Identify which cell holds the provided text, then report its (X, Y) central coordinate. 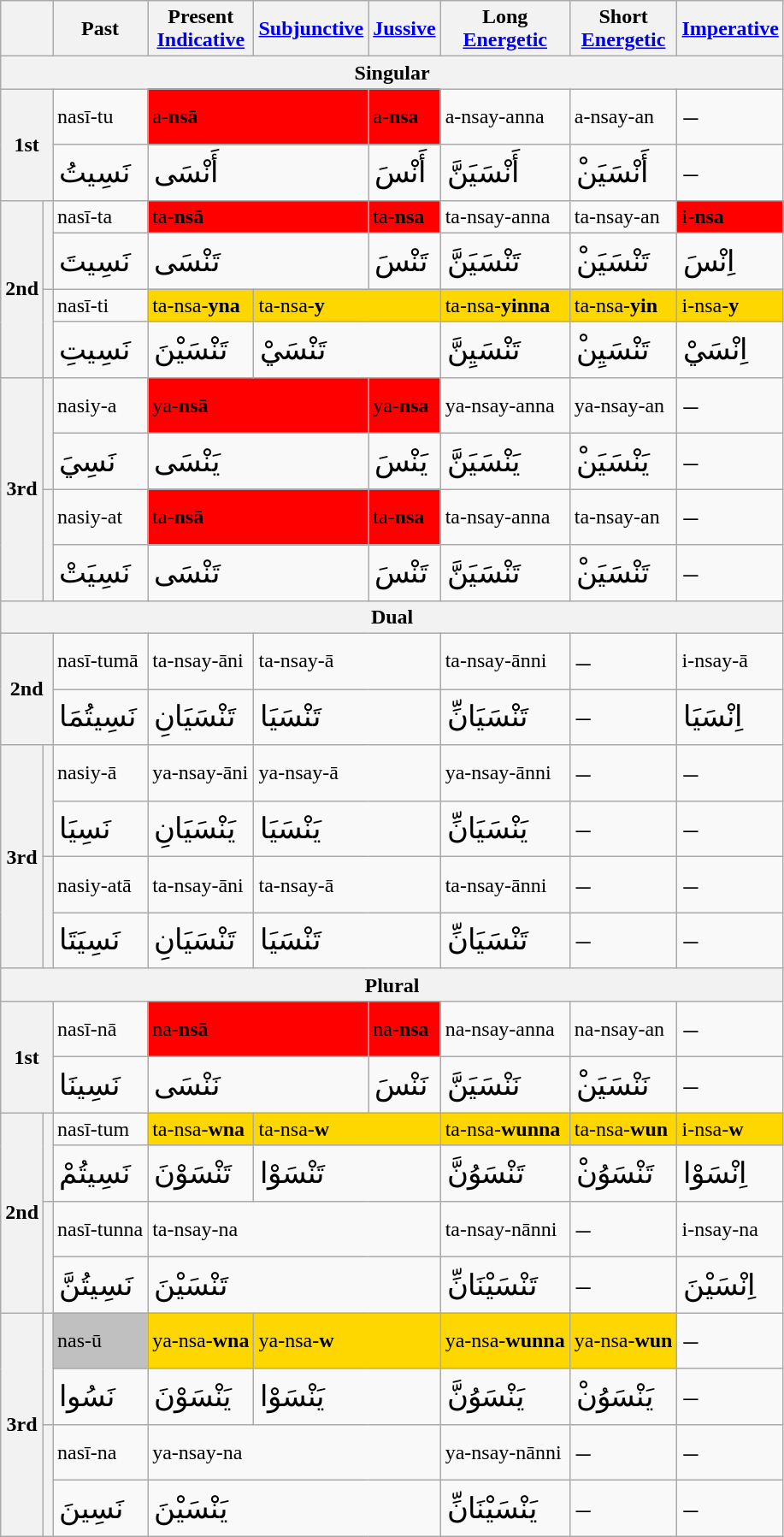
PresentIndicative (201, 29)
نَنْسَيَنَّ (504, 1085)
يَنْسَ (404, 460)
i-nsay-na (730, 1228)
nasī-ti (101, 305)
ya-nsay-na (294, 1452)
ya-nsay-ā (347, 773)
Imperative (730, 29)
ya-nsay-an (623, 405)
نَسِينَ (101, 1509)
يَنْسَوْنَ (201, 1396)
nasiy-ā (101, 773)
ya-nsa-wna (201, 1341)
Jussive (404, 29)
نَسِيتِ (101, 349)
ta-nsa-yinna (504, 305)
nasiy-a (101, 405)
نَسِيتُ (101, 173)
تَنْسَيِنَّ (504, 349)
nas-ū (101, 1341)
nasī-na (101, 1452)
ْتَنْسَيِن (623, 349)
نَسُوا (101, 1396)
ْأَنْسَيَن (623, 173)
يَنْسَوُنَّ (504, 1396)
Dual (392, 617)
na-nsā (258, 1028)
اِنْسَ (730, 262)
اِنْسَيْ (730, 349)
ْيَنْسَيَن (623, 460)
نَسِيتُمَا (101, 717)
اِنْسَيَا (730, 717)
نَسِيَتَا (101, 941)
يَنْسَيَا (347, 828)
نَسِيَتْ (101, 573)
nasī-tumā (101, 660)
يَنْسَيَانِّ (504, 828)
نَسِيتُنَّ (101, 1285)
ShortEnergetic (623, 29)
ya-nsay-ānni (504, 773)
ya-nsa-wun (623, 1341)
تَنْسَوُنَّ (504, 1173)
يَنْسَوْا (347, 1396)
نَسِيتَ (101, 262)
يَنْسَيْنَ (294, 1509)
na-nsa (404, 1028)
na-nsay-anna (504, 1028)
يَنْسَيْنَانِّ (504, 1509)
ya-nsa-wunna (504, 1341)
a-nsay-an (623, 116)
نَنْسَى (258, 1085)
nasiy-at (101, 517)
ْيَنْسَوُن (623, 1396)
nasiy-atā (101, 884)
Plural (392, 984)
a-nsa (404, 116)
i-nsa-y (730, 305)
ya-nsay-āni (201, 773)
أَنْسَ (404, 173)
يَنْسَيَنَّ (504, 460)
تَنْسَوْا (347, 1173)
ta-nsa-wna (201, 1129)
ya-nsa-w (347, 1341)
a-nsā (258, 116)
nasī-tunna (101, 1228)
ta-nsa-y (347, 305)
Singular (392, 73)
a-nsay-anna (504, 116)
na-nsay-an (623, 1028)
أَنْسَيَنَّ (504, 173)
ya-nsay-nānni (504, 1452)
i-nsa-w (730, 1129)
تَنْسَيْ (347, 349)
ta-nsa-wunna (504, 1129)
تَنْسَوْنَ (201, 1173)
ta-nsa-w (347, 1129)
ya-nsā (258, 405)
نَسِينَا (101, 1085)
ْنَنْسَيَن (623, 1085)
i-nsa (730, 216)
ta-nsa-wun (623, 1129)
nasī-nā (101, 1028)
nasī-tum (101, 1129)
نَسِيَ (101, 460)
نَنْسَ (404, 1085)
اِنْسَيْنَ (730, 1285)
LongEnergetic (504, 29)
ya-nsay-anna (504, 405)
ya-nsa (404, 405)
Past (101, 29)
i-nsay-ā (730, 660)
ْتَنْسَوُن (623, 1173)
يَنْسَى (258, 460)
نَسِيتُمْ (101, 1173)
تَنْسَيْنَانِّ (504, 1285)
ta-nsay-na (294, 1228)
Subjunctive (311, 29)
أَنْسَى (258, 173)
nasī-ta (101, 216)
نَسِيَا (101, 828)
ta-nsa-yin (623, 305)
ta-nsay-nānni (504, 1228)
يَنْسَيَانِ (201, 828)
اِنْسَوْا (730, 1173)
nasī-tu (101, 116)
ta-nsa-yna (201, 305)
